Scan for the cell matching the given text and deliver its (x, y) coordinate at center. 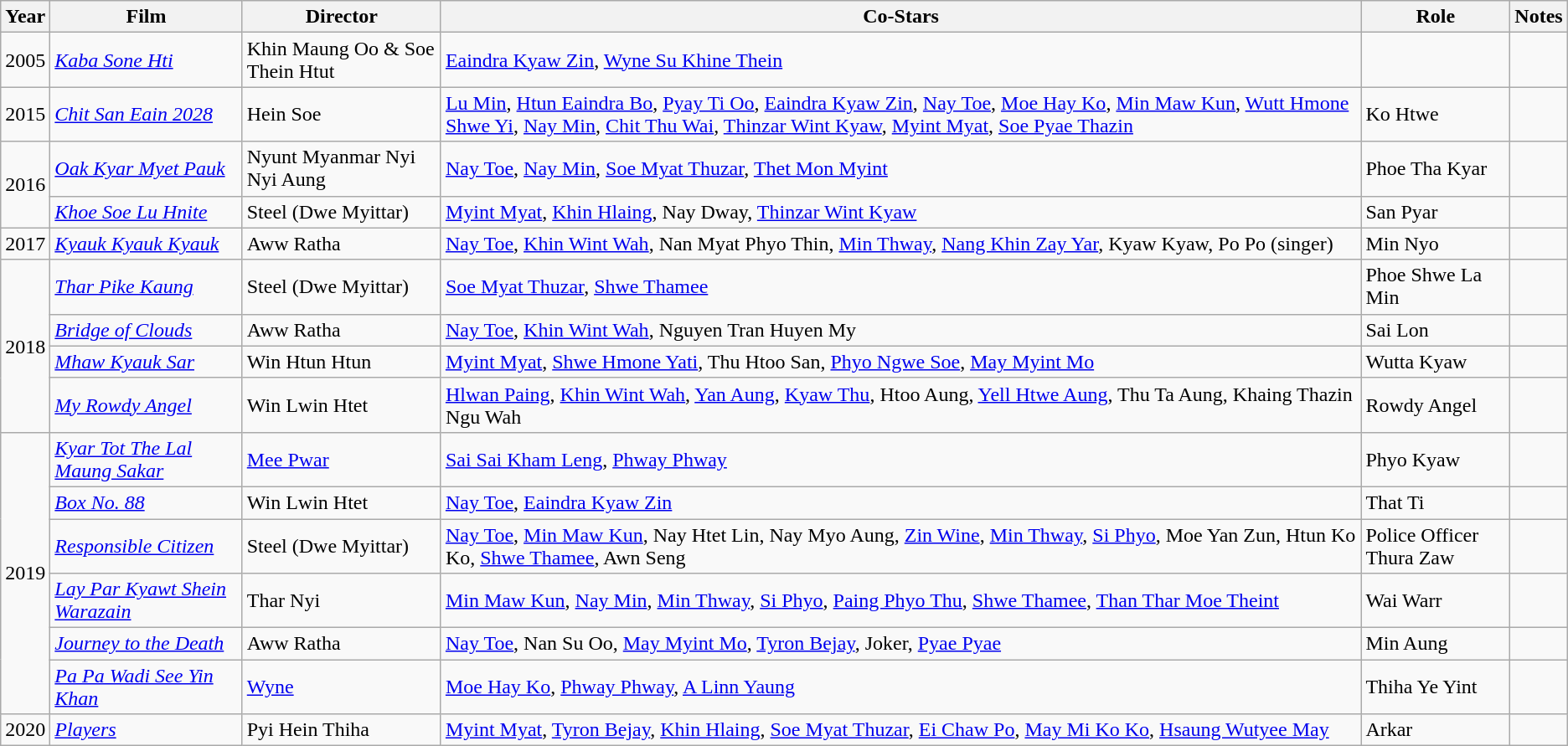
Nay Toe, Eaindra Kyaw Zin (900, 502)
Thiha Ye Yint (1436, 687)
Nay Toe, Khin Wint Wah, Nan Myat Phyo Thin, Min Thway, Nang Khin Zay Yar, Kyaw Kyaw, Po Po (singer) (900, 244)
Co-Stars (900, 17)
Hlwan Paing, Khin Wint Wah, Yan Aung, Kyaw Thu, Htoo Aung, Yell Htwe Aung, Thu Ta Aung, Khaing Thazin Ngu Wah (900, 405)
Hein Soe (342, 114)
Min Aung (1436, 644)
Khin Maung Oo & Soe Thein Htut (342, 60)
Sai Sai Kham Leng, Phway Phway (900, 459)
Eaindra Kyaw Zin, Wyne Su Khine Thein (900, 60)
2017 (25, 244)
Arkar (1436, 730)
Nay Toe, Nan Su Oo, May Myint Mo, Tyron Bejay, Joker, Pyae Pyae (900, 644)
Oak Kyar Myet Pauk (146, 169)
2020 (25, 730)
Nay Toe, Nay Min, Soe Myat Thuzar, Thet Mon Myint (900, 169)
Nay Toe, Khin Wint Wah, Nguyen Tran Huyen My (900, 330)
Lay Par Kyawt Shein Warazain (146, 601)
San Pyar (1436, 212)
Kaba Sone Hti (146, 60)
Mhaw Kyauk Sar (146, 362)
Khoe Soe Lu Hnite (146, 212)
Myint Myat, Tyron Bejay, Khin Hlaing, Soe Myat Thuzar, Ei Chaw Po, May Mi Ko Ko, Hsaung Wutyee May (900, 730)
Thar Pike Kaung (146, 286)
Bridge of Clouds (146, 330)
Box No. 88 (146, 502)
Police Officer Thura Zaw (1436, 546)
Ko Htwe (1436, 114)
Director (342, 17)
Kyar Tot The Lal Maung Sakar (146, 459)
Players (146, 730)
Mee Pwar (342, 459)
Myint Myat, Shwe Hmone Yati, Thu Htoo San, Phyo Ngwe Soe, May Myint Mo (900, 362)
Wyne (342, 687)
Pa Pa Wadi See Yin Khan (146, 687)
Pyi Hein Thiha (342, 730)
Phoe Shwe La Min (1436, 286)
2019 (25, 573)
Year (25, 17)
That Ti (1436, 502)
2005 (25, 60)
Journey to the Death (146, 644)
Rowdy Angel (1436, 405)
Sai Lon (1436, 330)
Soe Myat Thuzar, Shwe Thamee (900, 286)
2015 (25, 114)
Win Htun Htun (342, 362)
Nay Toe, Min Maw Kun, Nay Htet Lin, Nay Myo Aung, Zin Wine, Min Thway, Si Phyo, Moe Yan Zun, Htun Ko Ko, Shwe Thamee, Awn Seng (900, 546)
Responsible Citizen (146, 546)
Film (146, 17)
Role (1436, 17)
Notes (1539, 17)
Myint Myat, Khin Hlaing, Nay Dway, Thinzar Wint Kyaw (900, 212)
Moe Hay Ko, Phway Phway, A Linn Yaung (900, 687)
Wai Warr (1436, 601)
Min Nyo (1436, 244)
Wutta Kyaw (1436, 362)
Nyunt Myanmar Nyi Nyi Aung (342, 169)
2018 (25, 346)
Thar Nyi (342, 601)
Kyauk Kyauk Kyauk (146, 244)
Chit San Eain 2028 (146, 114)
My Rowdy Angel (146, 405)
Phoe Tha Kyar (1436, 169)
Min Maw Kun, Nay Min, Min Thway, Si Phyo, Paing Phyo Thu, Shwe Thamee, Than Thar Moe Theint (900, 601)
Phyo Kyaw (1436, 459)
2016 (25, 184)
